Scan for the cell matching the given text and deliver its [x, y] coordinate at center. 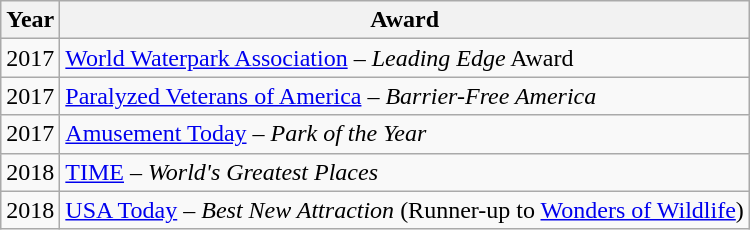
USA Today – Best New Attraction (Runner-up to Wonders of Wildlife) [405, 210]
Paralyzed Veterans of America – Barrier-Free America [405, 96]
Year [30, 20]
World Waterpark Association – Leading Edge Award [405, 58]
TIME – World's Greatest Places [405, 172]
Award [405, 20]
Amusement Today – Park of the Year [405, 134]
